For the text-containing cell, return its midpoint in (x, y) coordinate format. 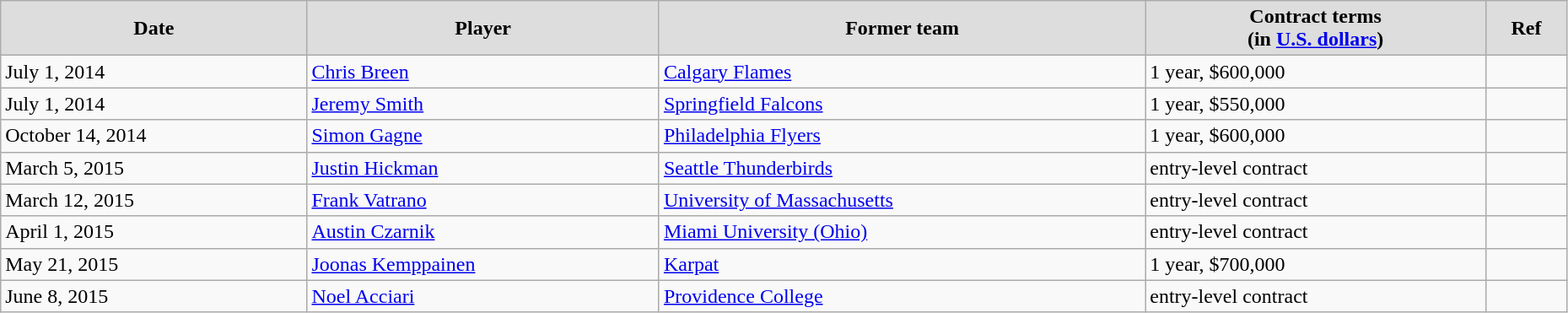
May 21, 2015 (154, 264)
Simon Gagne (482, 136)
Jeremy Smith (482, 104)
Ref (1526, 29)
Austin Czarnik (482, 232)
Providence College (902, 296)
Justin Hickman (482, 168)
Joonas Kemppainen (482, 264)
Date (154, 29)
1 year, $700,000 (1316, 264)
Springfield Falcons (902, 104)
Calgary Flames (902, 72)
March 12, 2015 (154, 200)
Frank Vatrano (482, 200)
March 5, 2015 (154, 168)
April 1, 2015 (154, 232)
Player (482, 29)
Philadelphia Flyers (902, 136)
October 14, 2014 (154, 136)
Contract terms(in U.S. dollars) (1316, 29)
Former team (902, 29)
June 8, 2015 (154, 296)
Seattle Thunderbirds (902, 168)
Noel Acciari (482, 296)
University of Massachusetts (902, 200)
Chris Breen (482, 72)
1 year, $550,000 (1316, 104)
Karpat (902, 264)
Miami University (Ohio) (902, 232)
